Extract the [x, y] coordinate from the center of the cell holding the provided text.  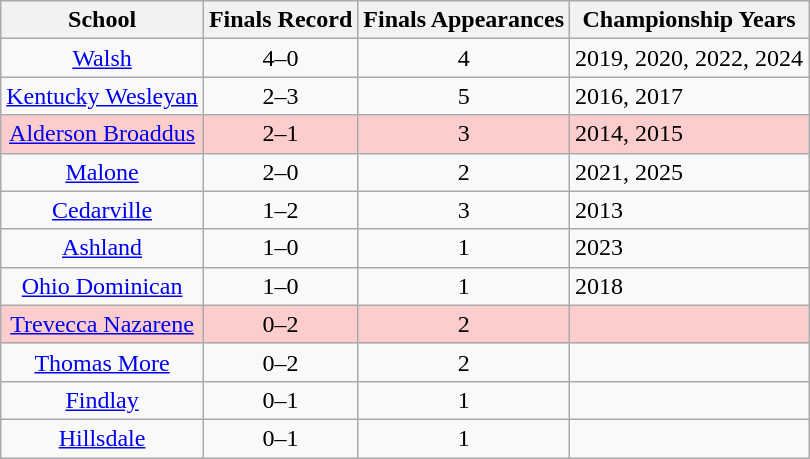
Hillsdale [102, 438]
Thomas More [102, 362]
4 [464, 58]
2021, 2025 [690, 172]
2019, 2020, 2022, 2024 [690, 58]
Walsh [102, 58]
Kentucky Wesleyan [102, 96]
Championship Years [690, 20]
1–2 [280, 210]
Alderson Broaddus [102, 134]
2016, 2017 [690, 96]
Ohio Dominican [102, 286]
5 [464, 96]
2–3 [280, 96]
Finals Record [280, 20]
Findlay [102, 400]
4–0 [280, 58]
Trevecca Nazarene [102, 324]
Malone [102, 172]
2018 [690, 286]
2–1 [280, 134]
Cedarville [102, 210]
2–0 [280, 172]
2023 [690, 248]
2013 [690, 210]
Finals Appearances [464, 20]
2014, 2015 [690, 134]
Ashland [102, 248]
School [102, 20]
